For the text-containing cell, return its midpoint in (X, Y) coordinate format. 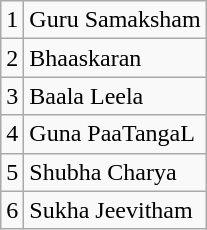
4 (12, 134)
6 (12, 210)
Guna PaaTangaL (115, 134)
1 (12, 20)
Guru Samaksham (115, 20)
3 (12, 96)
2 (12, 58)
Bhaaskaran (115, 58)
Shubha Charya (115, 172)
Sukha Jeevitham (115, 210)
5 (12, 172)
Baala Leela (115, 96)
